Detect which cell encompasses the target text, then output its (X, Y) center coordinate. 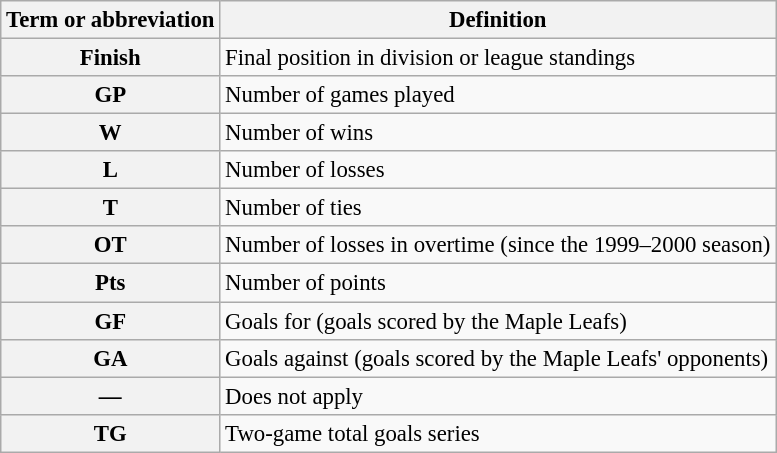
— (110, 396)
GA (110, 358)
TG (110, 433)
Goals for (goals scored by the Maple Leafs) (498, 321)
Number of wins (498, 133)
Pts (110, 283)
L (110, 170)
Finish (110, 58)
Number of games played (498, 95)
T (110, 208)
Number of losses in overtime (since the 1999–2000 season) (498, 245)
Number of losses (498, 170)
Two-game total goals series (498, 433)
W (110, 133)
Number of ties (498, 208)
Term or abbreviation (110, 20)
GP (110, 95)
Final position in division or league standings (498, 58)
Definition (498, 20)
Goals against (goals scored by the Maple Leafs' opponents) (498, 358)
Number of points (498, 283)
OT (110, 245)
Does not apply (498, 396)
GF (110, 321)
